For the text-containing cell, return its midpoint in [X, Y] coordinate format. 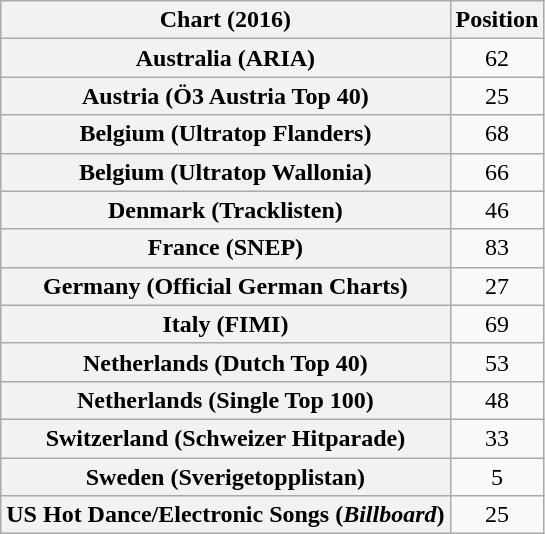
Belgium (Ultratop Flanders) [226, 134]
Switzerland (Schweizer Hitparade) [226, 438]
68 [497, 134]
Chart (2016) [226, 20]
Denmark (Tracklisten) [226, 210]
US Hot Dance/Electronic Songs (Billboard) [226, 515]
69 [497, 324]
Australia (ARIA) [226, 58]
62 [497, 58]
53 [497, 362]
Position [497, 20]
Italy (FIMI) [226, 324]
46 [497, 210]
Germany (Official German Charts) [226, 286]
83 [497, 248]
Austria (Ö3 Austria Top 40) [226, 96]
Netherlands (Single Top 100) [226, 400]
48 [497, 400]
66 [497, 172]
Sweden (Sverigetopplistan) [226, 477]
France (SNEP) [226, 248]
27 [497, 286]
33 [497, 438]
Netherlands (Dutch Top 40) [226, 362]
Belgium (Ultratop Wallonia) [226, 172]
5 [497, 477]
